Return [X, Y] of the center of cell containing provided text 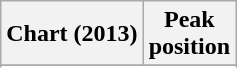
Chart (2013) [72, 34]
Peakposition [189, 34]
